Identify which cell holds the provided text, then report its (x, y) central coordinate. 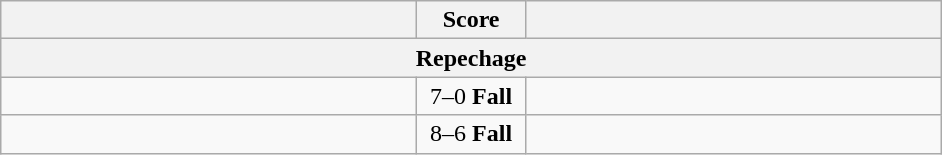
8–6 Fall (472, 134)
7–0 Fall (472, 96)
Repechage (472, 58)
Score (472, 20)
